Pinpoint the cell where the given text exists, returning its (X, Y) midpoint coordinate. 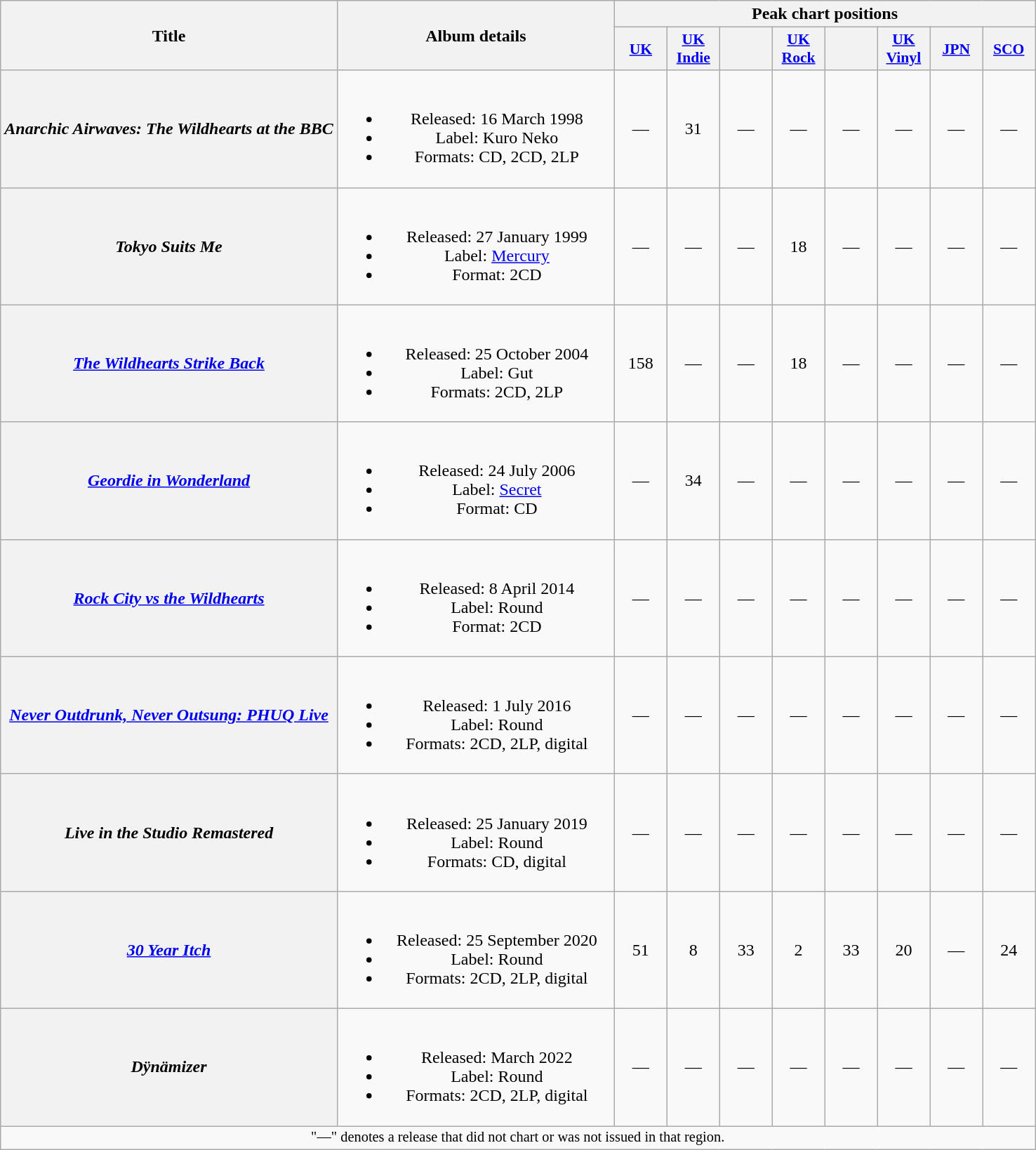
SCO (1009, 49)
158 (640, 364)
UKRock (799, 49)
Released: 1 July 2016Label: RoundFormats: 2CD, 2LP, digital (476, 715)
Released: 27 January 1999Label: MercuryFormat: 2CD (476, 246)
UKVinyl (904, 49)
30 Year Itch (169, 949)
51 (640, 949)
Released: 25 October 2004Label: GutFormats: 2CD, 2LP (476, 364)
Released: 24 July 2006Label: SecretFormat: CD (476, 480)
UK (640, 49)
Album details (476, 35)
Title (169, 35)
"—" denotes a release that did not chart or was not issued in that region. (518, 1138)
Peak chart positions (824, 14)
Released: 25 September 2020Label: RoundFormats: 2CD, 2LP, digital (476, 949)
Released: 8 April 2014Label: RoundFormat: 2CD (476, 598)
UKIndie (693, 49)
2 (799, 949)
The Wildhearts Strike Back (169, 364)
JPN (956, 49)
Released: 25 January 2019Label: RoundFormats: CD, digital (476, 833)
Released: 16 March 1998Label: Kuro NekoFormats: CD, 2CD, 2LP (476, 129)
Live in the Studio Remastered (169, 833)
Never Outdrunk, Never Outsung: PHUQ Live (169, 715)
24 (1009, 949)
Geordie in Wonderland (169, 480)
Dÿnämizer (169, 1067)
31 (693, 129)
8 (693, 949)
Tokyo Suits Me (169, 246)
Rock City vs the Wildhearts (169, 598)
Anarchic Airwaves: The Wildhearts at the BBC (169, 129)
34 (693, 480)
20 (904, 949)
Released: March 2022Label: RoundFormats: 2CD, 2LP, digital (476, 1067)
